Pinpoint the cell where the given text exists, returning its [X, Y] midpoint coordinate. 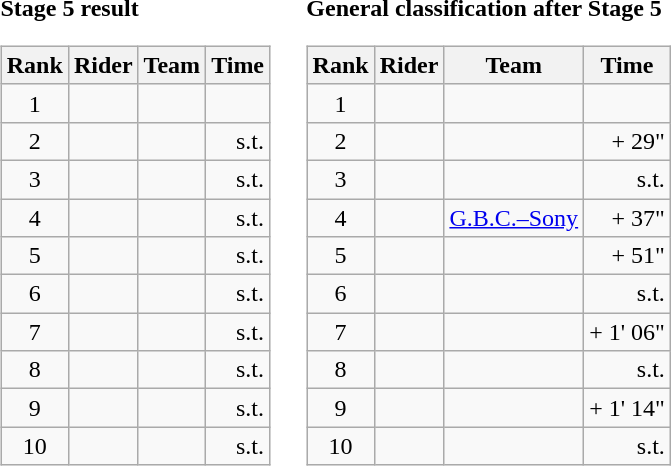
+ 1' 06" [628, 332]
+ 51" [628, 256]
+ 1' 14" [628, 408]
+ 29" [628, 141]
G.B.C.–Sony [514, 217]
+ 37" [628, 217]
